Find where the given text appears and provide that cell's center as [X, Y] coordinate. 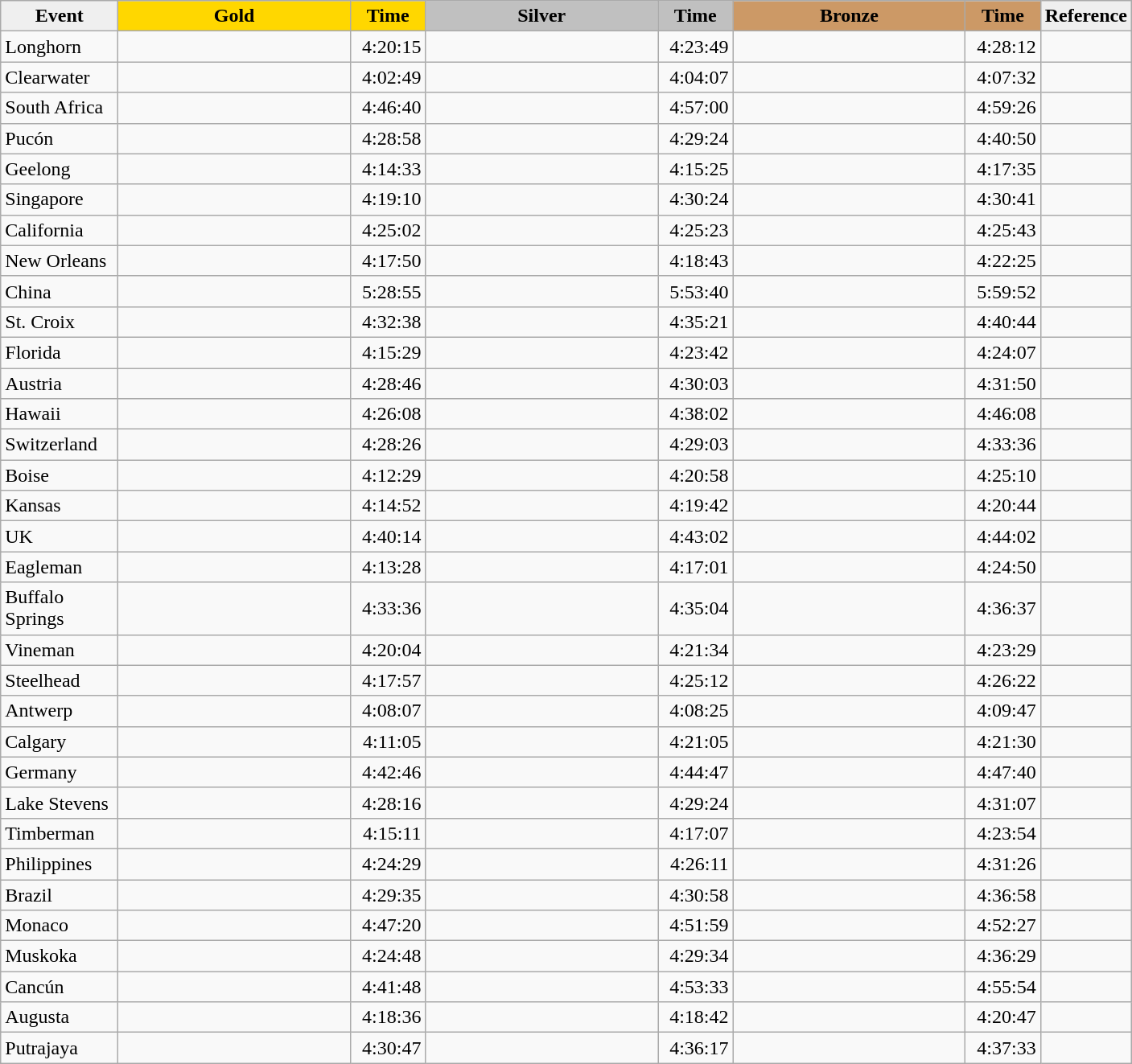
4:28:26 [388, 445]
4:26:08 [388, 414]
Florida [60, 352]
Clearwater [60, 77]
Philippines [60, 864]
China [60, 291]
4:51:59 [696, 926]
4:17:50 [388, 261]
4:25:43 [1003, 230]
St. Croix [60, 322]
5:28:55 [388, 291]
4:47:20 [388, 926]
4:18:43 [696, 261]
4:57:00 [696, 108]
4:36:37 [1003, 608]
4:36:58 [1003, 895]
4:35:21 [696, 322]
4:30:24 [696, 199]
4:46:08 [1003, 414]
4:25:10 [1003, 475]
4:11:05 [388, 742]
4:25:02 [388, 230]
4:55:54 [1003, 987]
4:59:26 [1003, 108]
Calgary [60, 742]
4:24:29 [388, 864]
New Orleans [60, 261]
4:04:07 [696, 77]
Putrajaya [60, 1048]
4:15:29 [388, 352]
4:18:42 [696, 1017]
Event [60, 16]
4:20:58 [696, 475]
4:53:33 [696, 987]
4:25:23 [696, 230]
4:20:15 [388, 47]
4:42:46 [388, 772]
4:29:03 [696, 445]
4:12:29 [388, 475]
4:23:29 [1003, 650]
4:19:10 [388, 199]
4:52:27 [1003, 926]
4:23:49 [696, 47]
4:21:05 [696, 742]
5:53:40 [696, 291]
4:30:03 [696, 384]
4:31:50 [1003, 384]
4:35:04 [696, 608]
5:59:52 [1003, 291]
4:19:42 [696, 506]
4:25:12 [696, 680]
Eagleman [60, 567]
4:40:50 [1003, 138]
4:22:25 [1003, 261]
4:14:52 [388, 506]
4:40:14 [388, 536]
UK [60, 536]
Switzerland [60, 445]
Steelhead [60, 680]
4:17:01 [696, 567]
4:29:35 [388, 895]
Cancún [60, 987]
4:07:32 [1003, 77]
4:17:57 [388, 680]
4:28:46 [388, 384]
Muskoka [60, 956]
4:21:34 [696, 650]
4:17:35 [1003, 169]
Boise [60, 475]
Silver [542, 16]
4:29:34 [696, 956]
4:30:47 [388, 1048]
4:23:54 [1003, 833]
Kansas [60, 506]
Brazil [60, 895]
4:30:41 [1003, 199]
Vineman [60, 650]
Buffalo Springs [60, 608]
4:24:50 [1003, 567]
4:09:47 [1003, 711]
Lake Stevens [60, 803]
4:02:49 [388, 77]
4:40:44 [1003, 322]
4:44:02 [1003, 536]
Antwerp [60, 711]
4:44:47 [696, 772]
4:08:25 [696, 711]
4:26:11 [696, 864]
4:14:33 [388, 169]
4:18:36 [388, 1017]
4:36:29 [1003, 956]
Singapore [60, 199]
Austria [60, 384]
4:30:58 [696, 895]
4:24:07 [1003, 352]
Pucón [60, 138]
4:15:25 [696, 169]
Longhorn [60, 47]
4:21:30 [1003, 742]
4:15:11 [388, 833]
4:23:42 [696, 352]
Geelong [60, 169]
4:31:26 [1003, 864]
4:17:07 [696, 833]
4:20:44 [1003, 506]
4:41:48 [388, 987]
Germany [60, 772]
South Africa [60, 108]
4:46:40 [388, 108]
4:36:17 [696, 1048]
4:20:47 [1003, 1017]
Timberman [60, 833]
Augusta [60, 1017]
4:28:16 [388, 803]
4:31:07 [1003, 803]
Bronze [850, 16]
4:26:22 [1003, 680]
Gold [235, 16]
Hawaii [60, 414]
Monaco [60, 926]
4:24:48 [388, 956]
4:28:12 [1003, 47]
4:08:07 [388, 711]
4:47:40 [1003, 772]
California [60, 230]
4:37:33 [1003, 1048]
4:32:38 [388, 322]
4:43:02 [696, 536]
Reference [1086, 16]
4:20:04 [388, 650]
4:13:28 [388, 567]
4:28:58 [388, 138]
4:38:02 [696, 414]
